Return the [X, Y] coordinate for the center point of the cell that contains the specified text.  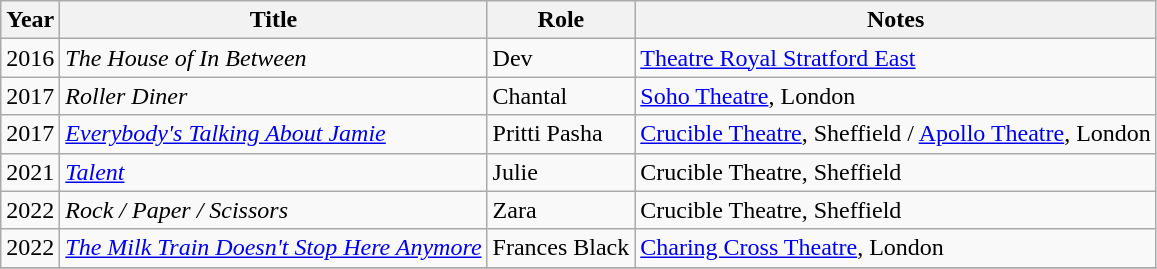
Year [30, 20]
Notes [896, 20]
Chantal [561, 96]
Charing Cross Theatre, London [896, 248]
The Milk Train Doesn't Stop Here Anymore [274, 248]
Julie [561, 172]
Crucible Theatre, Sheffield / Apollo Theatre, London [896, 134]
The House of In Between [274, 58]
Soho Theatre, London [896, 96]
2021 [30, 172]
Roller Diner [274, 96]
Pritti Pasha [561, 134]
Rock / Paper / Scissors [274, 210]
Zara [561, 210]
2016 [30, 58]
Role [561, 20]
Title [274, 20]
Theatre Royal Stratford East [896, 58]
Dev [561, 58]
Talent [274, 172]
Frances Black [561, 248]
Everybody's Talking About Jamie [274, 134]
